Detect which cell encompasses the target text, then output its (X, Y) center coordinate. 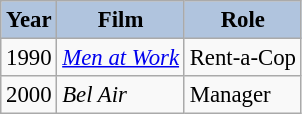
Men at Work (120, 58)
2000 (29, 95)
Role (242, 20)
Bel Air (120, 95)
Film (120, 20)
Year (29, 20)
Rent-a-Cop (242, 58)
1990 (29, 58)
Manager (242, 95)
